Capture the cell that displays the provided text and extract its (x, y) central coordinate. 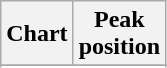
Peakposition (119, 34)
Chart (37, 34)
